For the text-containing cell, return its midpoint in [x, y] coordinate format. 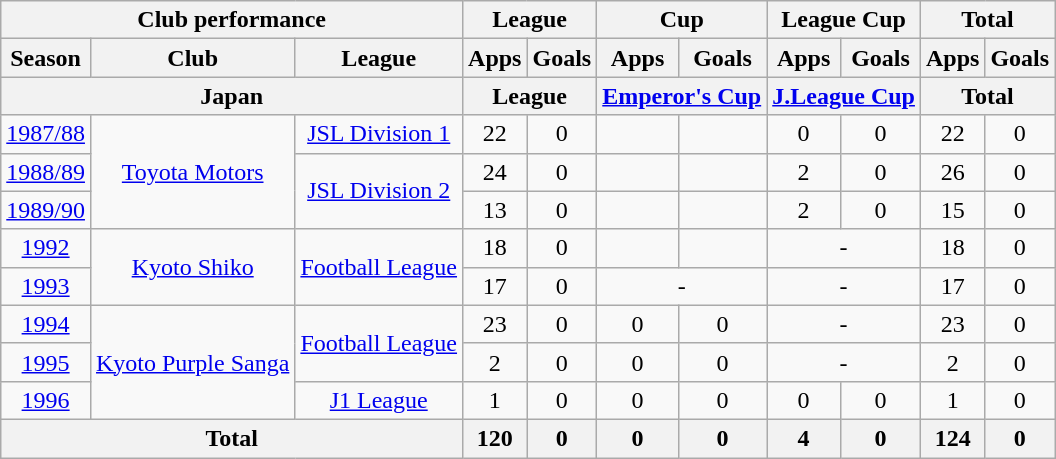
124 [952, 438]
1989/90 [46, 210]
15 [952, 210]
Japan [232, 96]
Emperor's Cup [682, 96]
1994 [46, 324]
Toyota Motors [192, 172]
Club [192, 58]
1992 [46, 248]
1996 [46, 400]
26 [952, 172]
1988/89 [46, 172]
1995 [46, 362]
JSL Division 1 [379, 134]
24 [495, 172]
Season [46, 58]
13 [495, 210]
1987/88 [46, 134]
120 [495, 438]
Kyoto Shiko [192, 267]
League Cup [844, 20]
JSL Division 2 [379, 191]
Cup [682, 20]
Kyoto Purple Sanga [192, 362]
J1 League [379, 400]
Club performance [232, 20]
4 [804, 438]
J.League Cup [844, 96]
1993 [46, 286]
